Scan for the cell matching the given text and deliver its [x, y] coordinate at center. 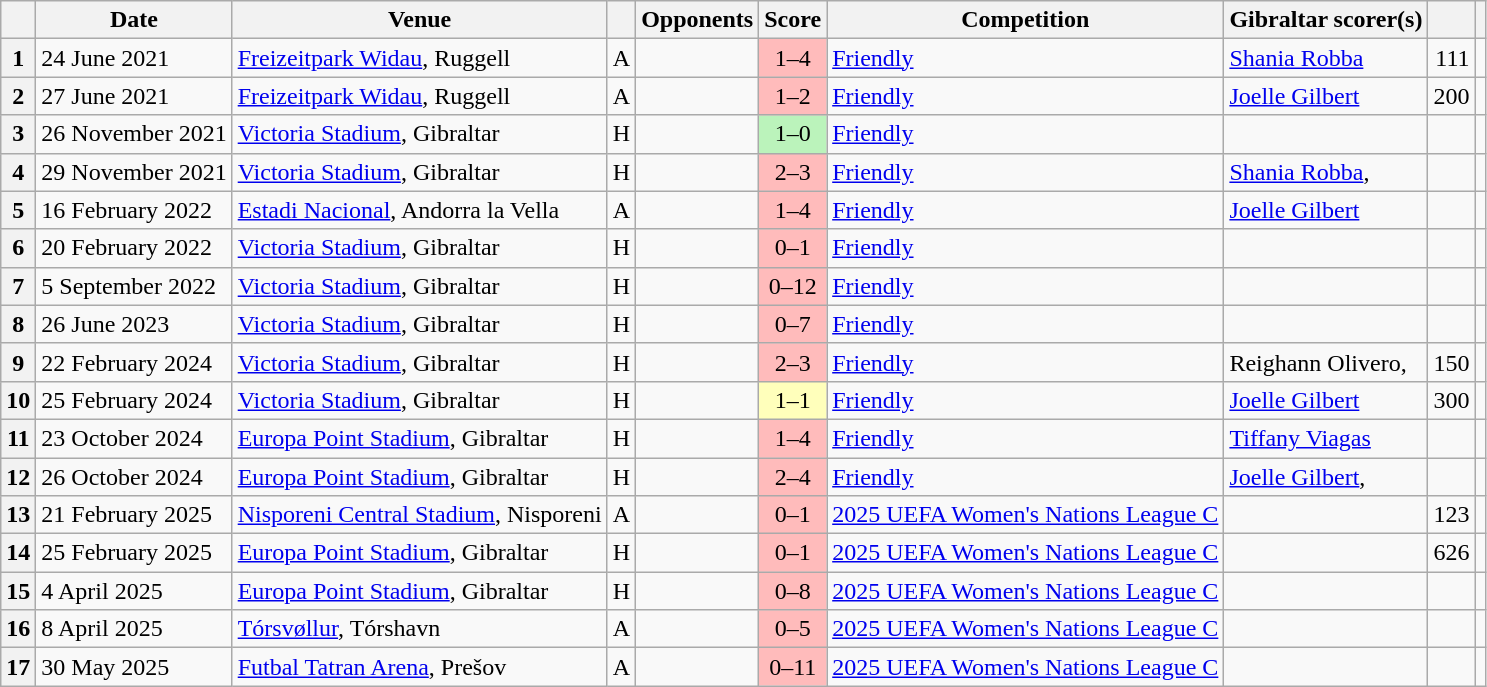
2 [18, 96]
9 [18, 362]
27 June 2021 [134, 96]
24 June 2021 [134, 58]
Joelle Gilbert, [1326, 477]
Futbal Tatran Arena, Prešov [420, 667]
Gibraltar scorer(s) [1326, 20]
111 [1452, 58]
17 [18, 667]
14 [18, 553]
3 [18, 134]
Tórsvøllur, Tórshavn [420, 629]
2–4 [793, 477]
5 September 2022 [134, 286]
20 February 2022 [134, 248]
4 April 2025 [134, 591]
15 [18, 591]
Date [134, 20]
0–7 [793, 324]
6 [18, 248]
626 [1452, 553]
Score [793, 20]
16 February 2022 [134, 210]
12 [18, 477]
Shania Robba [1326, 58]
1–0 [793, 134]
Estadi Nacional, Andorra la Vella [420, 210]
Competition [1026, 20]
7 [18, 286]
13 [18, 515]
26 June 2023 [134, 324]
200 [1452, 96]
29 November 2021 [134, 172]
0–8 [793, 591]
22 February 2024 [134, 362]
1–1 [793, 400]
123 [1452, 515]
300 [1452, 400]
10 [18, 400]
4 [18, 172]
25 February 2024 [134, 400]
23 October 2024 [134, 438]
Nisporeni Central Stadium, Nisporeni [420, 515]
Reighann Olivero, [1326, 362]
16 [18, 629]
11 [18, 438]
Venue [420, 20]
Tiffany Viagas [1326, 438]
0–5 [793, 629]
26 October 2024 [134, 477]
21 February 2025 [134, 515]
Opponents [698, 20]
26 November 2021 [134, 134]
8 April 2025 [134, 629]
1 [18, 58]
25 February 2025 [134, 553]
5 [18, 210]
Shania Robba, [1326, 172]
0–11 [793, 667]
150 [1452, 362]
8 [18, 324]
0–12 [793, 286]
1–2 [793, 96]
30 May 2025 [134, 667]
